For the text-containing cell, return its midpoint in (X, Y) coordinate format. 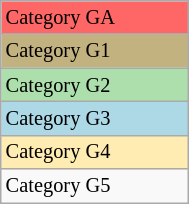
Category G1 (95, 51)
Category G4 (95, 152)
Category G2 (95, 85)
Category G5 (95, 186)
Category G3 (95, 118)
Category GA (95, 17)
